Locate the cell with the specified text and output its (x, y) center coordinate. 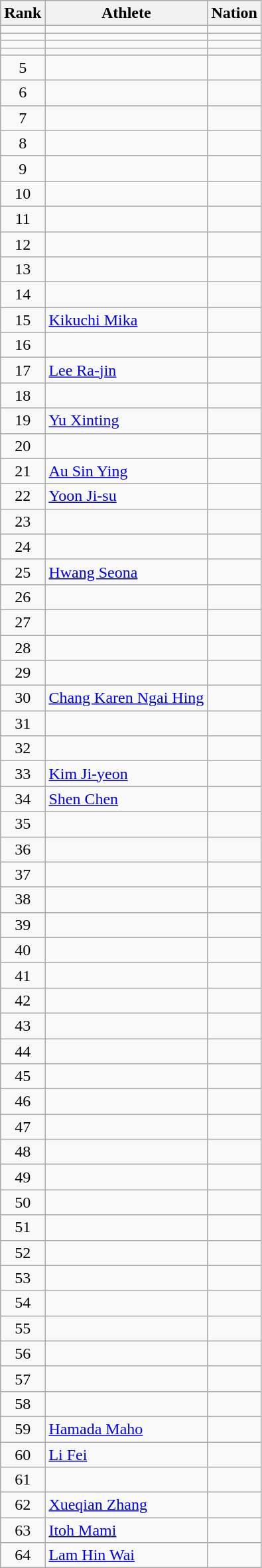
17 (23, 370)
14 (23, 295)
Xueqian Zhang (126, 1505)
62 (23, 1505)
Yu Xinting (126, 421)
38 (23, 900)
13 (23, 270)
46 (23, 1102)
Lam Hin Wai (126, 1555)
18 (23, 395)
33 (23, 774)
44 (23, 1051)
8 (23, 143)
49 (23, 1177)
Nation (234, 13)
54 (23, 1303)
32 (23, 749)
55 (23, 1328)
40 (23, 950)
Hwang Seona (126, 572)
35 (23, 824)
58 (23, 1404)
39 (23, 925)
24 (23, 547)
60 (23, 1454)
16 (23, 345)
11 (23, 219)
29 (23, 673)
56 (23, 1353)
47 (23, 1127)
Shen Chen (126, 799)
20 (23, 446)
26 (23, 597)
43 (23, 1025)
10 (23, 193)
Athlete (126, 13)
28 (23, 647)
Au Sin Ying (126, 471)
36 (23, 849)
41 (23, 975)
34 (23, 799)
45 (23, 1076)
6 (23, 93)
51 (23, 1228)
21 (23, 471)
48 (23, 1152)
31 (23, 723)
23 (23, 521)
57 (23, 1379)
30 (23, 698)
7 (23, 118)
Lee Ra-jin (126, 370)
25 (23, 572)
50 (23, 1202)
22 (23, 496)
15 (23, 320)
Chang Karen Ngai Hing (126, 698)
52 (23, 1253)
Kim Ji-yeon (126, 774)
12 (23, 244)
63 (23, 1530)
19 (23, 421)
53 (23, 1278)
9 (23, 168)
42 (23, 1000)
37 (23, 874)
59 (23, 1429)
Rank (23, 13)
Hamada Maho (126, 1429)
64 (23, 1555)
Li Fei (126, 1454)
Kikuchi Mika (126, 320)
Yoon Ji-su (126, 496)
27 (23, 622)
Itoh Mami (126, 1530)
61 (23, 1480)
5 (23, 68)
